Capture the cell that displays the provided text and extract its (X, Y) central coordinate. 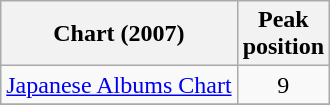
Japanese Albums Chart (119, 85)
9 (283, 85)
Peakposition (283, 34)
Chart (2007) (119, 34)
